Detect which cell encompasses the target text, then output its [X, Y] center coordinate. 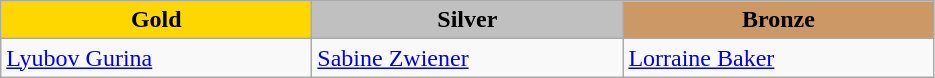
Sabine Zwiener [468, 58]
Lyubov Gurina [156, 58]
Silver [468, 20]
Bronze [778, 20]
Lorraine Baker [778, 58]
Gold [156, 20]
